Detect which cell encompasses the target text, then output its [X, Y] center coordinate. 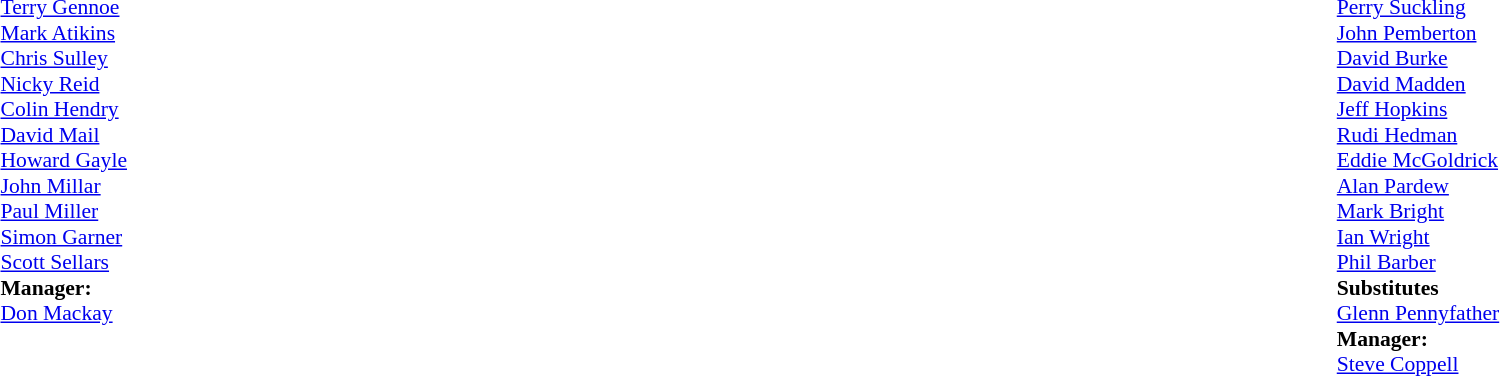
David Mail [63, 135]
Alan Pardew [1418, 186]
Scott Sellars [63, 263]
Jeff Hopkins [1418, 109]
Glenn Pennyfather [1418, 313]
Ian Wright [1418, 237]
Mark Atikins [63, 33]
Mark Bright [1418, 211]
Phil Barber [1418, 263]
Eddie McGoldrick [1418, 161]
Substitutes [1418, 288]
John Pemberton [1418, 33]
Howard Gayle [63, 161]
Nicky Reid [63, 84]
Rudi Hedman [1418, 135]
David Madden [1418, 84]
Paul Miller [63, 211]
Colin Hendry [63, 109]
Simon Garner [63, 237]
John Millar [63, 186]
Don Mackay [63, 313]
Chris Sulley [63, 59]
David Burke [1418, 59]
